Capture the cell that displays the provided text and extract its [x, y] central coordinate. 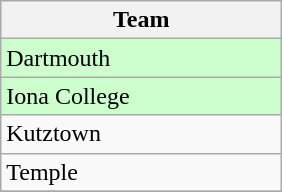
Kutztown [142, 134]
Team [142, 20]
Iona College [142, 96]
Dartmouth [142, 58]
Temple [142, 172]
